Detect which cell encompasses the target text, then output its [X, Y] center coordinate. 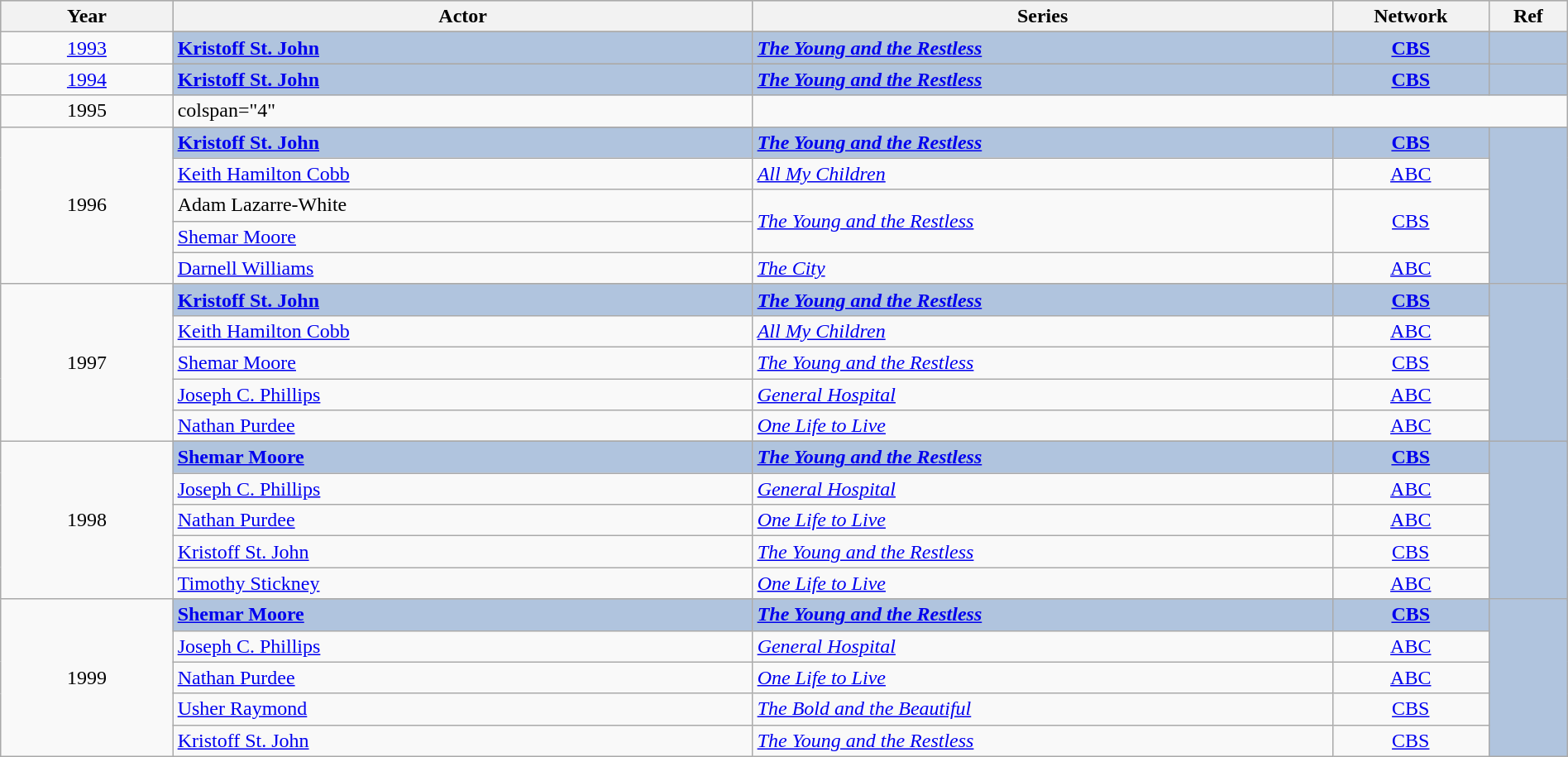
1993 [87, 48]
1996 [87, 205]
1995 [87, 111]
Actor [463, 17]
Darnell Williams [463, 268]
Year [87, 17]
1998 [87, 520]
colspan="4" [463, 111]
1997 [87, 362]
Series [1042, 17]
The City [1042, 268]
Usher Raymond [463, 709]
The Bold and the Beautiful [1042, 709]
1999 [87, 678]
Timothy Stickney [463, 583]
1994 [87, 79]
Network [1411, 17]
Adam Lazarre-White [463, 205]
Ref [1528, 17]
